For the text-containing cell, return its midpoint in [X, Y] coordinate format. 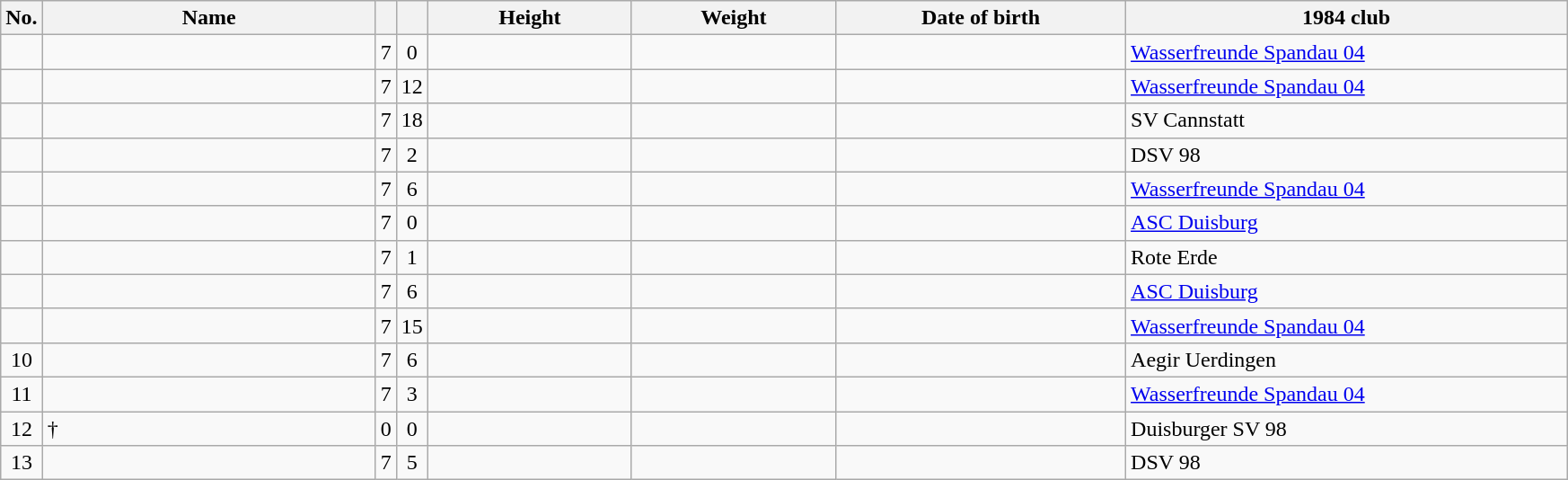
Height [530, 18]
13 [22, 463]
11 [22, 394]
3 [411, 394]
SV Cannstatt [1347, 120]
No. [22, 18]
Rote Erde [1347, 257]
5 [411, 463]
Name [208, 18]
Weight [733, 18]
10 [22, 360]
Aegir Uerdingen [1347, 360]
Date of birth [981, 18]
1 [411, 257]
15 [411, 325]
2 [411, 155]
† [208, 429]
1984 club [1347, 18]
Duisburger SV 98 [1347, 429]
18 [411, 120]
